Scan for the cell matching the given text and deliver its (x, y) coordinate at center. 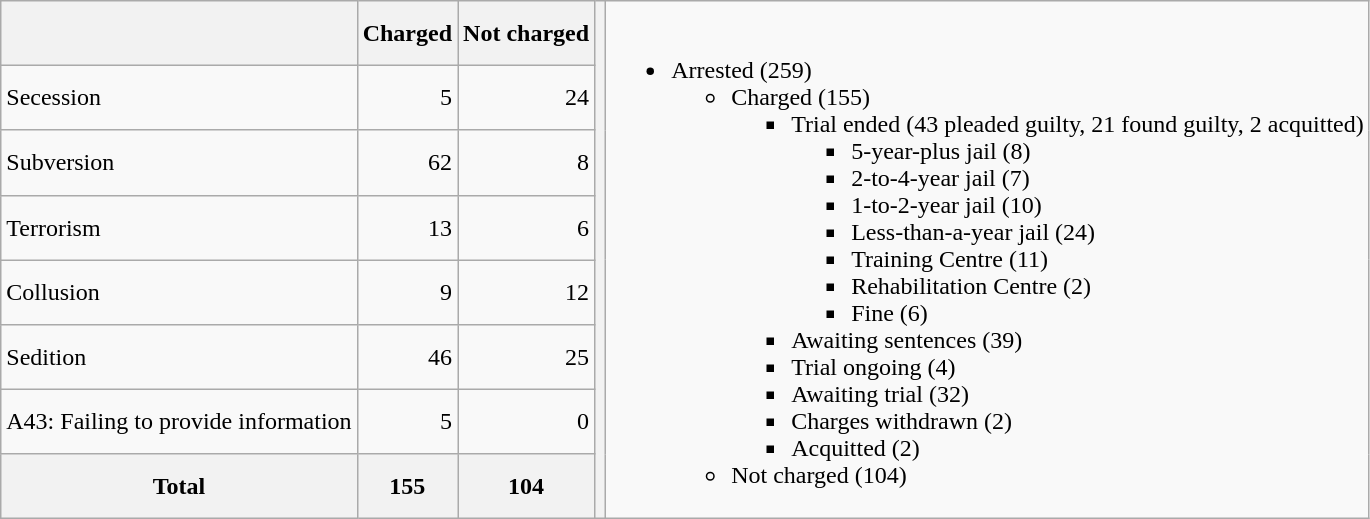
25 (526, 358)
Total (179, 486)
A43: Failing to provide information (179, 422)
104 (526, 486)
Sedition (179, 358)
9 (407, 292)
Secession (179, 98)
Collusion (179, 292)
Subversion (179, 162)
24 (526, 98)
12 (526, 292)
13 (407, 228)
155 (407, 486)
62 (407, 162)
Terrorism (179, 228)
46 (407, 358)
Charged (407, 34)
6 (526, 228)
Not charged (526, 34)
8 (526, 162)
0 (526, 422)
